Provide the (X, Y) coordinate of the cell's center where the given text is located.  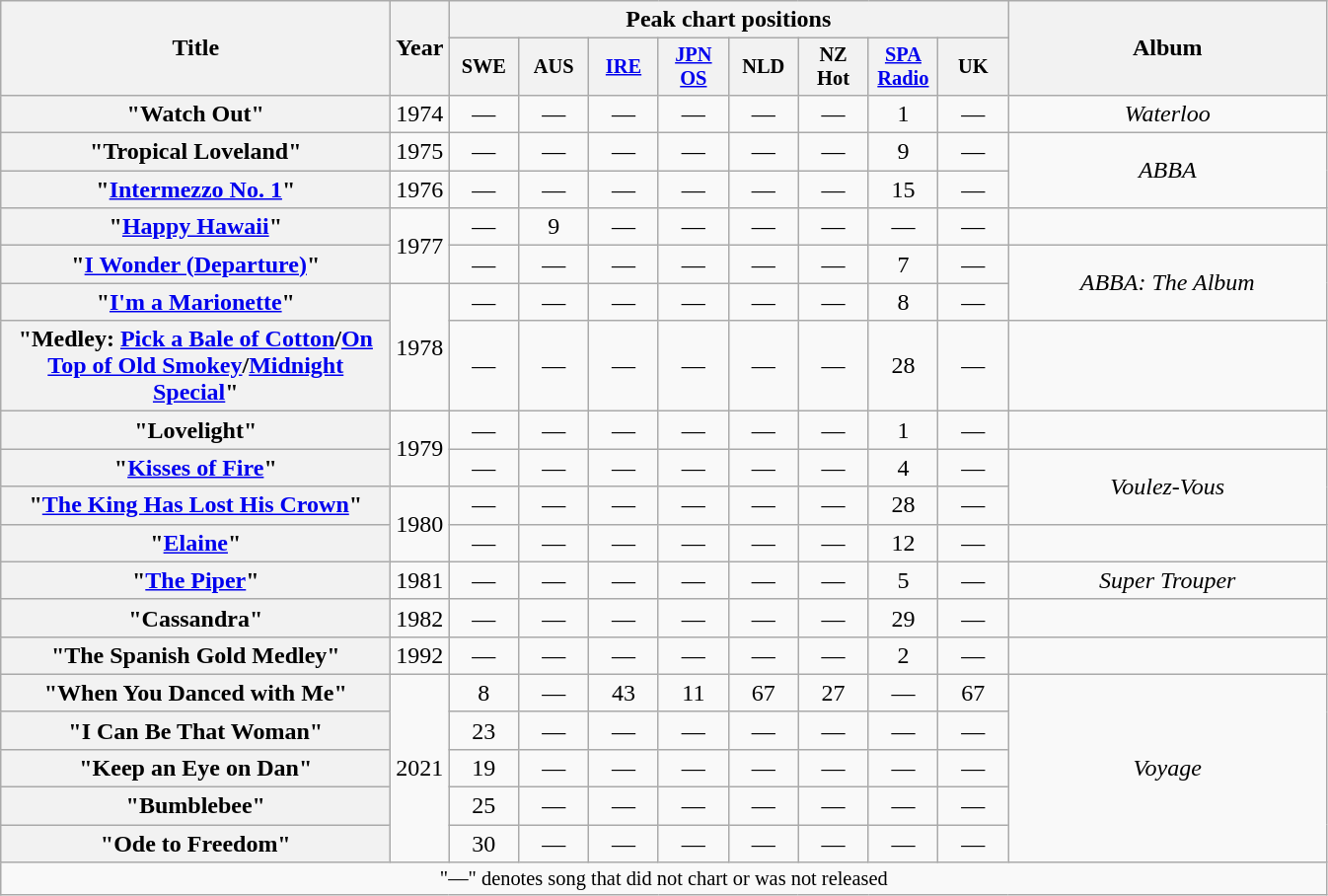
"Elaine" (195, 543)
25 (483, 806)
Title (195, 48)
4 (904, 468)
"Kisses of Fire" (195, 468)
"—" denotes song that did not chart or was not released (664, 879)
SWE (483, 67)
Voulez-Vous (1168, 486)
Voyage (1168, 768)
1978 (420, 347)
30 (483, 844)
"Lovelight" (195, 430)
"Tropical Loveland" (195, 152)
JPNOS (693, 67)
19 (483, 768)
1992 (420, 655)
Peak chart positions (728, 20)
UK (973, 67)
15 (904, 189)
23 (483, 730)
Super Trouper (1168, 580)
1975 (420, 152)
AUS (554, 67)
Album (1168, 48)
"I'm a Marionette" (195, 302)
1976 (420, 189)
1977 (420, 246)
1981 (420, 580)
"Happy Hawaii" (195, 227)
2 (904, 655)
"Intermezzo No. 1" (195, 189)
1974 (420, 113)
5 (904, 580)
Waterloo (1168, 113)
NLD (764, 67)
Year (420, 48)
29 (904, 618)
1979 (420, 449)
12 (904, 543)
"Ode to Freedom" (195, 844)
"The King Has Lost His Crown" (195, 505)
43 (624, 693)
"Medley: Pick a Bale of Cotton/On Top of Old Smokey/Midnight Special" (195, 366)
"When You Danced with Me" (195, 693)
"Cassandra" (195, 618)
NZHot (833, 67)
ABBA (1168, 171)
"Watch Out" (195, 113)
"Keep an Eye on Dan" (195, 768)
ABBA: The Album (1168, 283)
11 (693, 693)
27 (833, 693)
"I Can Be That Woman" (195, 730)
7 (904, 264)
2021 (420, 768)
1980 (420, 524)
"The Spanish Gold Medley" (195, 655)
SPA Radio (904, 67)
1982 (420, 618)
"The Piper" (195, 580)
"I Wonder (Departure)" (195, 264)
IRE (624, 67)
"Bumblebee" (195, 806)
